Extract the (x, y) coordinate from the center of the cell holding the provided text.  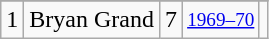
7 (172, 20)
1 (12, 20)
Bryan Grand (92, 20)
1969–70 (221, 20)
